Find where the given text appears and provide that cell's center as (x, y) coordinate. 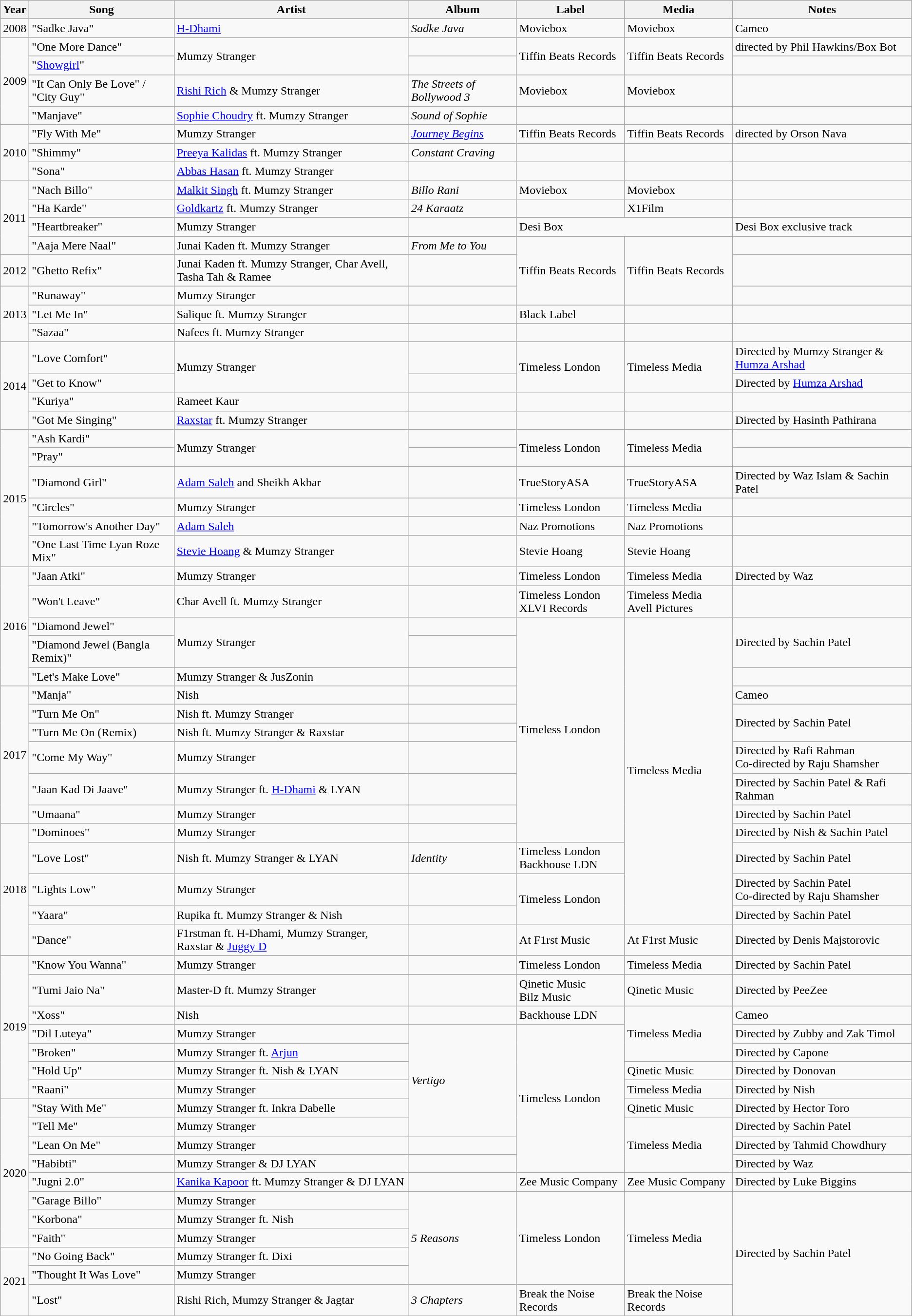
Timeless LondonXLVI Records (570, 601)
"Sazaa" (101, 333)
"Won't Leave" (101, 601)
"Jugni 2.0" (101, 1182)
Backhouse LDN (570, 1015)
Song (101, 10)
Vertigo (463, 1080)
Qinetic MusicBilz Music (570, 990)
Nish ft. Mumzy Stranger & LYAN (291, 858)
"Nach Billo" (101, 190)
Directed by Luke Biggins (822, 1182)
directed by Orson Nava (822, 134)
Directed by Zubby and Zak Timol (822, 1034)
"Turn Me On" (101, 714)
Directed by PeeZee (822, 990)
Mumzy Stranger & DJ LYAN (291, 1163)
Mumzy Stranger ft. H-Dhami & LYAN (291, 789)
"One Last Time Lyan Roze Mix" (101, 551)
2021 (15, 1281)
Mumzy Stranger ft. Nish & LYAN (291, 1071)
"Manja" (101, 695)
2018 (15, 890)
"Thought It Was Love" (101, 1275)
"Heartbreaker" (101, 227)
Timeless LondonBackhouse LDN (570, 858)
Mumzy Stranger ft. Nish (291, 1219)
"Fly With Me" (101, 134)
F1rstman ft. H-Dhami, Mumzy Stranger, Raxstar & Juggy D (291, 939)
Master-D ft. Mumzy Stranger (291, 990)
Rishi Rich, Mumzy Stranger & Jagtar (291, 1300)
Desi Box (625, 227)
Directed by Donovan (822, 1071)
"Circles" (101, 507)
"Hold Up" (101, 1071)
2014 (15, 386)
Adam Saleh (291, 526)
Timeless MediaAvell Pictures (679, 601)
"Dominoes" (101, 833)
"Shimmy" (101, 153)
Mumzy Stranger & JusZonin (291, 677)
"Manjave" (101, 115)
"Ha Karde" (101, 208)
Mumzy Stranger ft. Inkra Dabelle (291, 1108)
Sadke Java (463, 28)
"Lights Low" (101, 890)
Preeya Kalidas ft. Mumzy Stranger (291, 153)
"Lost" (101, 1300)
"Ash Kardi" (101, 439)
Album (463, 10)
"Diamond Jewel (Bangla Remix)" (101, 652)
Salique ft. Mumzy Stranger (291, 314)
Notes (822, 10)
"Lean On Me" (101, 1145)
24 Karaatz (463, 208)
2020 (15, 1173)
"Kuriya" (101, 401)
Char Avell ft. Mumzy Stranger (291, 601)
Directed by Nish (822, 1089)
"Umaana" (101, 814)
2019 (15, 1027)
Directed by Nish & Sachin Patel (822, 833)
Year (15, 10)
X1Film (679, 208)
"Turn Me On (Remix) (101, 732)
Adam Saleh and Sheikh Akbar (291, 482)
"Runaway" (101, 296)
directed by Phil Hawkins/Box Bot (822, 47)
Constant Craving (463, 153)
Directed by Sachin PatelCo-directed by Raju Shamsher (822, 890)
Directed by Denis Majstorovic (822, 939)
"One More Dance" (101, 47)
Directed by Rafi RahmanCo-directed by Raju Shamsher (822, 757)
"Sona" (101, 171)
Label (570, 10)
Junai Kaden ft. Mumzy Stranger, Char Avell, Tasha Tah & Ramee (291, 271)
Directed by Waz Islam & Sachin Patel (822, 482)
Billo Rani (463, 190)
"Sadke Java" (101, 28)
5 Reasons (463, 1238)
"Aaja Mere Naal" (101, 245)
"Let Me In" (101, 314)
"Love Comfort" (101, 358)
Media (679, 10)
Junai Kaden ft. Mumzy Stranger (291, 245)
"Dil Luteya" (101, 1034)
Raxstar ft. Mumzy Stranger (291, 420)
"Let's Make Love" (101, 677)
"Get to Know" (101, 383)
Black Label (570, 314)
Nafees ft. Mumzy Stranger (291, 333)
Mumzy Stranger ft. Dixi (291, 1256)
Nish ft. Mumzy Stranger (291, 714)
2013 (15, 314)
Directed by Hasinth Pathirana (822, 420)
Artist (291, 10)
"Xoss" (101, 1015)
"Garage Billo" (101, 1201)
"Raani" (101, 1089)
Stevie Hoang & Mumzy Stranger (291, 551)
"Korbona" (101, 1219)
Rupika ft. Mumzy Stranger & Nish (291, 915)
"Jaan Atki" (101, 576)
Directed by Mumzy Stranger & Humza Arshad (822, 358)
"Stay With Me" (101, 1108)
Malkit Singh ft. Mumzy Stranger (291, 190)
Rishi Rich & Mumzy Stranger (291, 91)
The Streets of Bollywood 3 (463, 91)
Abbas Hasan ft. Mumzy Stranger (291, 171)
Identity (463, 858)
2017 (15, 755)
2009 (15, 81)
2016 (15, 626)
"Come My Way" (101, 757)
2008 (15, 28)
Directed by Sachin Patel & Rafi Rahman (822, 789)
2010 (15, 153)
"Dance" (101, 939)
Desi Box exclusive track (822, 227)
"Love Lost" (101, 858)
Goldkartz ft. Mumzy Stranger (291, 208)
3 Chapters (463, 1300)
"Tumi Jaio Na" (101, 990)
"Ghetto Refix" (101, 271)
"Diamond Jewel" (101, 627)
"Faith" (101, 1238)
"Jaan Kad Di Jaave" (101, 789)
"Know You Wanna" (101, 965)
2011 (15, 217)
Nish ft. Mumzy Stranger & Raxstar (291, 732)
Sound of Sophie (463, 115)
From Me to You (463, 245)
2012 (15, 271)
H-Dhami (291, 28)
Directed by Hector Toro (822, 1108)
Rameet Kaur (291, 401)
Directed by Capone (822, 1052)
"Habibti" (101, 1163)
"Tomorrow's Another Day" (101, 526)
"Showgirl" (101, 65)
"Broken" (101, 1052)
Sophie Choudry ft. Mumzy Stranger (291, 115)
"Yaara" (101, 915)
Directed by Humza Arshad (822, 383)
"It Can Only Be Love" / "City Guy" (101, 91)
2015 (15, 498)
Kanika Kapoor ft. Mumzy Stranger & DJ LYAN (291, 1182)
"Tell Me" (101, 1126)
Journey Begins (463, 134)
"No Going Back" (101, 1256)
Mumzy Stranger ft. Arjun (291, 1052)
"Diamond Girl" (101, 482)
Directed by Tahmid Chowdhury (822, 1145)
"Got Me Singing" (101, 420)
"Pray" (101, 457)
